Capture the cell that displays the provided text and extract its (x, y) central coordinate. 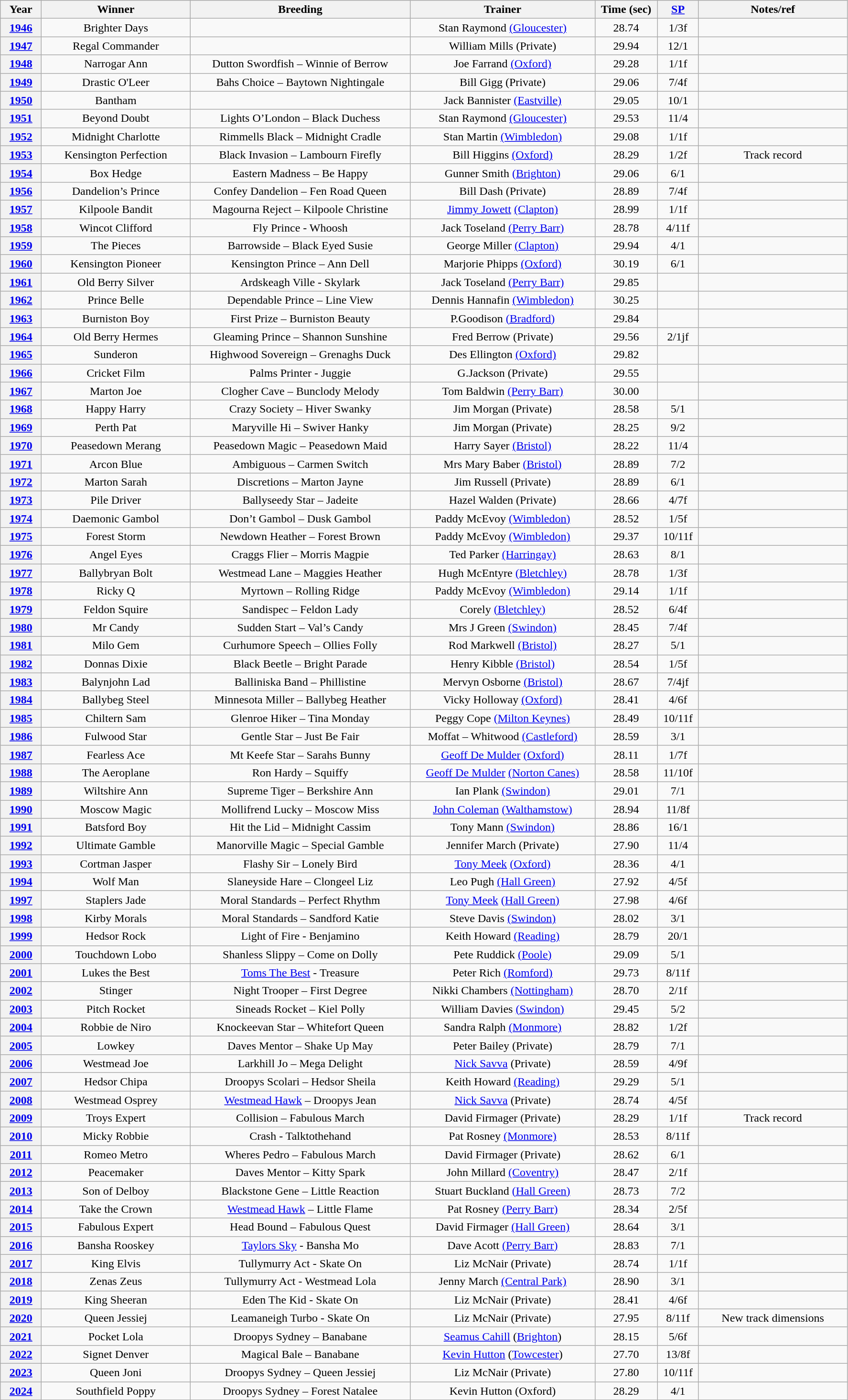
Ardskeagh Ville - Skylark (300, 282)
1948 (21, 64)
1947 (21, 46)
28.34 (626, 1209)
2011 (21, 1155)
16/1 (678, 827)
28.62 (626, 1155)
Leamaneigh Turbo - Skate On (300, 1318)
Droopys Sydney – Banabane (300, 1336)
Ricky Q (116, 591)
Narrogar Ann (116, 64)
Batsford Boy (116, 827)
Westmead Joe (116, 1063)
28.90 (626, 1282)
2020 (21, 1318)
Flashy Sir – Lonely Bird (300, 864)
Peasedown Merang (116, 445)
Corely (Bletchley) (503, 609)
Stinger (116, 991)
Harry Sayer (Bristol) (503, 445)
Pat Rosney (Perry Barr) (503, 1209)
Knockeevan Star – Whitefort Queen (300, 1027)
Highwood Sovereign – Grenaghs Duck (300, 355)
1953 (21, 155)
2019 (21, 1300)
Shanless Slippy – Come on Dolly (300, 955)
Lights O’London – Black Duchess (300, 118)
28.66 (626, 500)
Droopys Scolari – Hedsor Sheila (300, 1082)
Stan Martin (Wimbledon) (503, 137)
Mt Keefe Star – Sarahs Bunny (300, 754)
Ron Hardy – Squiffy (300, 773)
27.92 (626, 882)
Black Beetle – Bright Parade (300, 664)
28.54 (626, 664)
Hugh McEntyre (Bletchley) (503, 573)
Leo Pugh (Hall Green) (503, 882)
11/8f (678, 809)
10/1 (678, 100)
28.11 (626, 754)
Jenny March (Central Park) (503, 1282)
1998 (21, 918)
12/1 (678, 46)
1964 (21, 337)
Old Berry Silver (116, 282)
1989 (21, 791)
Donnas Dixie (116, 664)
Craggs Flier – Morris Magpie (300, 555)
28.45 (626, 627)
2/5f (678, 1209)
Tullymurry Act - Westmead Lola (300, 1282)
Prince Belle (116, 300)
Sandispec – Feldon Lady (300, 609)
1966 (21, 373)
Wheres Pedro – Fabulous March (300, 1155)
2024 (21, 1391)
The Aeroplane (116, 773)
Box Hedge (116, 173)
Manorville Magic – Special Gamble (300, 846)
Taylors Sky - Bansha Mo (300, 1245)
Beyond Doubt (116, 118)
Head Bound – Fabulous Quest (300, 1227)
P.Goodison (Bradford) (503, 318)
28.36 (626, 864)
Toms The Best - Treasure (300, 973)
Daves Mentor – Shake Up May (300, 1045)
Pete Ruddick (Poole) (503, 955)
Westmead Hawk – Droopys Jean (300, 1100)
Tony Mann (Swindon) (503, 827)
2007 (21, 1082)
7/4jf (678, 682)
Kevin Hutton (Towcester) (503, 1354)
1988 (21, 773)
Romeo Metro (116, 1155)
King Elvis (116, 1263)
Nikki Chambers (Nottingham) (503, 991)
Rod Markwell (Bristol) (503, 646)
28.27 (626, 646)
SP (678, 10)
Chiltern Sam (116, 718)
29.29 (626, 1082)
1987 (21, 754)
28.22 (626, 445)
Moral Standards – Perfect Rhythm (300, 900)
29.05 (626, 100)
2023 (21, 1372)
30.25 (626, 300)
Tony Meek (Hall Green) (503, 900)
1970 (21, 445)
Midnight Charlotte (116, 137)
2015 (21, 1227)
Son of Delboy (116, 1191)
8/1 (678, 555)
Joe Farrand (Oxford) (503, 64)
1983 (21, 682)
Confey Dandelion – Fen Road Queen (300, 191)
27.70 (626, 1354)
Troys Expert (116, 1118)
1981 (21, 646)
Don’t Gambol – Dusk Gambol (300, 518)
Jimmy Jowett (Clapton) (503, 209)
Fearless Ace (116, 754)
Dependable Prince – Line View (300, 300)
1969 (21, 427)
1959 (21, 246)
27.90 (626, 846)
G.Jackson (Private) (503, 373)
27.80 (626, 1372)
Droopys Sydney – Forest Natalee (300, 1391)
1975 (21, 537)
Staplers Jade (116, 900)
5/6f (678, 1336)
Moral Standards – Sandford Katie (300, 918)
Daves Mentor – Kitty Spark (300, 1173)
Hazel Walden (Private) (503, 500)
Zenas Zeus (116, 1282)
Feldon Squire (116, 609)
28.99 (626, 209)
Ballybeg Steel (116, 700)
Marton Sarah (116, 482)
Pocket Lola (116, 1336)
1993 (21, 864)
Moscow Magic (116, 809)
Westmead Lane – Maggies Heather (300, 573)
2010 (21, 1136)
Ian Plank (Swindon) (503, 791)
Mervyn Osborne (Bristol) (503, 682)
Take the Crown (116, 1209)
1956 (21, 191)
Bahs Choice – Baytown Nightingale (300, 82)
29.45 (626, 1009)
Pat Rosney (Monmore) (503, 1136)
King Sheeran (116, 1300)
28.49 (626, 718)
Sandra Ralph (Monmore) (503, 1027)
Trainer (503, 10)
Stuart Buckland (Hall Green) (503, 1191)
Ballybryan Bolt (116, 573)
2021 (21, 1336)
28.67 (626, 682)
Newdown Heather – Forest Brown (300, 537)
Minnesota Miller – Ballybeg Heather (300, 700)
Light of Fire - Benjamino (300, 936)
4/7f (678, 500)
1973 (21, 500)
William Mills (Private) (503, 46)
29.14 (626, 591)
Dennis Hannafin (Wimbledon) (503, 300)
2022 (21, 1354)
28.15 (626, 1336)
Drastic O'Leer (116, 82)
Tom Baldwin (Perry Barr) (503, 391)
Balliniska Band – Phillistine (300, 682)
1977 (21, 573)
29.84 (626, 318)
28.63 (626, 555)
Kilpoole Bandit (116, 209)
2001 (21, 973)
Eden The Kid - Skate On (300, 1300)
Mollifrend Lucky – Moscow Miss (300, 809)
1976 (21, 555)
1/7f (678, 754)
1954 (21, 173)
Palms Printer - Juggie (300, 373)
Hedsor Chipa (116, 1082)
2017 (21, 1263)
Magical Bale – Banabane (300, 1354)
Year (21, 10)
Larkhill Jo – Mega Delight (300, 1063)
28.02 (626, 918)
28.25 (626, 427)
2003 (21, 1009)
Sineads Rocket – Kiel Polly (300, 1009)
27.95 (626, 1318)
Perth Pat (116, 427)
Droopys Sydney – Queen Jessiej (300, 1372)
29.01 (626, 791)
Time (sec) (626, 10)
Hit the Lid – Midnight Cassim (300, 827)
Fly Prince - Whoosh (300, 228)
Maryville Hi – Swiver Hanky (300, 427)
1949 (21, 82)
Supreme Tiger – Berkshire Ann (300, 791)
Peasedown Magic – Peasedown Maid (300, 445)
Moffat – Whitwood (Castleford) (503, 736)
1986 (21, 736)
Eastern Madness – Be Happy (300, 173)
Peggy Cope (Milton Keynes) (503, 718)
2005 (21, 1045)
John Millard (Coventry) (503, 1173)
1994 (21, 882)
Breeding (300, 10)
1958 (21, 228)
Balynjohn Lad (116, 682)
13/8f (678, 1354)
29.73 (626, 973)
4/11f (678, 228)
Des Ellington (Oxford) (503, 355)
Bill Dash (Private) (503, 191)
Robbie de Niro (116, 1027)
Bansha Rooskey (116, 1245)
Blackstone Gene – Little Reaction (300, 1191)
29.09 (626, 955)
1971 (21, 464)
1951 (21, 118)
Kensington Prince – Ann Dell (300, 264)
Milo Gem (116, 646)
1957 (21, 209)
Angel Eyes (116, 555)
Kensington Perfection (116, 155)
Bill Higgins (Oxford) (503, 155)
29.82 (626, 355)
Marton Joe (116, 391)
Glenroe Hiker – Tina Monday (300, 718)
2002 (21, 991)
The Pieces (116, 246)
Barrowside – Black Eyed Susie (300, 246)
11/10f (678, 773)
Fred Berrow (Private) (503, 337)
Myrtown – Rolling Ridge (300, 591)
1950 (21, 100)
Old Berry Hermes (116, 337)
27.98 (626, 900)
29.37 (626, 537)
Steve Davis (Swindon) (503, 918)
20/1 (678, 936)
9/2 (678, 427)
28.83 (626, 1245)
1985 (21, 718)
Bill Gigg (Private) (503, 82)
Touchdown Lobo (116, 955)
Bantham (116, 100)
30.19 (626, 264)
1962 (21, 300)
Micky Robbie (116, 1136)
1952 (21, 137)
Sudden Start – Val’s Candy (300, 627)
Lowkey (116, 1045)
Peter Bailey (Private) (503, 1045)
1965 (21, 355)
John Coleman (Walthamstow) (503, 809)
Black Invasion – Lambourn Firefly (300, 155)
Vicky Holloway (Oxford) (503, 700)
Forest Storm (116, 537)
Wiltshire Ann (116, 791)
Fabulous Expert (116, 1227)
Geoff De Mulder (Oxford) (503, 754)
Queen Jessiej (116, 1318)
1980 (21, 627)
1972 (21, 482)
Burniston Boy (116, 318)
New track dimensions (773, 1318)
29.53 (626, 118)
Ted Parker (Harringay) (503, 555)
Ultimate Gamble (116, 846)
2009 (21, 1118)
Geoff De Mulder (Norton Canes) (503, 773)
Pile Driver (116, 500)
2013 (21, 1191)
Signet Denver (116, 1354)
29.08 (626, 137)
Arcon Blue (116, 464)
Ambiguous – Carmen Switch (300, 464)
Mrs J Green (Swindon) (503, 627)
David Firmager (Hall Green) (503, 1227)
1990 (21, 809)
Brighter Days (116, 28)
Mr Candy (116, 627)
1999 (21, 936)
28.64 (626, 1227)
Lukes the Best (116, 973)
Daemonic Gambol (116, 518)
Gleaming Prince – Shannon Sunshine (300, 337)
Jennifer March (Private) (503, 846)
28.53 (626, 1136)
Sunderon (116, 355)
Hedsor Rock (116, 936)
Dandelion’s Prince (116, 191)
1967 (21, 391)
1997 (21, 900)
Jack Bannister (Eastville) (503, 100)
2000 (21, 955)
Kensington Pioneer (116, 264)
Crash - Talktothehand (300, 1136)
4/9f (678, 1063)
Wolf Man (116, 882)
6/4f (678, 609)
William Davies (Swindon) (503, 1009)
1961 (21, 282)
Tullymurry Act - Skate On (300, 1263)
Collision – Fabulous March (300, 1118)
Ballyseedy Star – Jadeite (300, 500)
Gunner Smith (Brighton) (503, 173)
Regal Commander (116, 46)
2004 (21, 1027)
Fulwood Star (116, 736)
Gentle Star – Just Be Fair (300, 736)
1991 (21, 827)
29.55 (626, 373)
28.70 (626, 991)
1963 (21, 318)
28.47 (626, 1173)
George Miller (Clapton) (503, 246)
1974 (21, 518)
2016 (21, 1245)
2018 (21, 1282)
1978 (21, 591)
1946 (21, 28)
29.85 (626, 282)
Dutton Swordfish – Winnie of Berrow (300, 64)
Discretions – Marton Jayne (300, 482)
Mrs Mary Baber (Bristol) (503, 464)
2006 (21, 1063)
29.28 (626, 64)
Marjorie Phipps (Oxford) (503, 264)
Cricket Film (116, 373)
30.00 (626, 391)
1984 (21, 700)
Kevin Hutton (Oxford) (503, 1391)
Kirby Morals (116, 918)
Southfield Poppy (116, 1391)
Pitch Rocket (116, 1009)
First Prize – Burniston Beauty (300, 318)
Clogher Cave – Bunclody Melody (300, 391)
2012 (21, 1173)
1979 (21, 609)
Westmead Osprey (116, 1100)
1992 (21, 846)
2014 (21, 1209)
Tony Meek (Oxford) (503, 864)
29.56 (626, 337)
1982 (21, 664)
Peacemaker (116, 1173)
5/2 (678, 1009)
Night Trooper – First Degree (300, 991)
Curhumore Speech – Ollies Folly (300, 646)
Queen Joni (116, 1372)
2008 (21, 1100)
Jim Russell (Private) (503, 482)
28.73 (626, 1191)
Westmead Hawk – Little Flame (300, 1209)
Crazy Society – Hiver Swanky (300, 409)
Cortman Jasper (116, 864)
28.86 (626, 827)
Wincot Clifford (116, 228)
28.94 (626, 809)
Rimmells Black – Midnight Cradle (300, 137)
2/1jf (678, 337)
1968 (21, 409)
Happy Harry (116, 409)
Seamus Cahill (Brighton) (503, 1336)
Peter Rich (Romford) (503, 973)
Winner (116, 10)
1960 (21, 264)
28.82 (626, 1027)
Henry Kibble (Bristol) (503, 664)
Magourna Reject – Kilpoole Christine (300, 209)
Dave Acott (Perry Barr) (503, 1245)
Notes/ref (773, 10)
Slaneyside Hare – Clongeel Liz (300, 882)
